Pinpoint the cell where the given text exists, returning its [X, Y] midpoint coordinate. 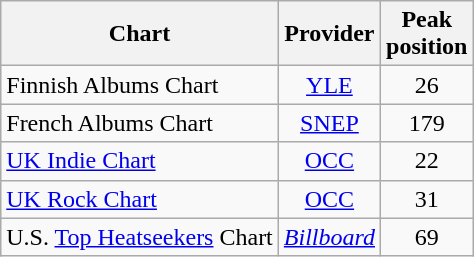
Provider [329, 34]
22 [427, 161]
Peakposition [427, 34]
SNEP [329, 123]
UK Rock Chart [140, 199]
69 [427, 237]
French Albums Chart [140, 123]
U.S. Top Heatseekers Chart [140, 237]
31 [427, 199]
Billboard [329, 237]
Chart [140, 34]
YLE [329, 85]
UK Indie Chart [140, 161]
Finnish Albums Chart [140, 85]
179 [427, 123]
26 [427, 85]
